Provide the [x, y] coordinate of the cell's center where the given text is located.  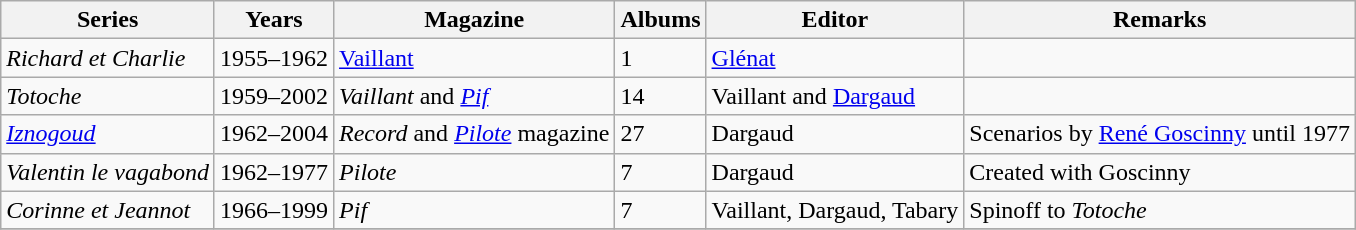
Years [274, 20]
Magazine [474, 20]
Pif [474, 210]
1966–1999 [274, 210]
Vaillant and Dargaud [835, 96]
27 [660, 134]
Richard et Charlie [108, 58]
Editor [835, 20]
Totoche [108, 96]
Pilote [474, 172]
Series [108, 20]
Corinne et Jeannot [108, 210]
1962–2004 [274, 134]
Iznogoud [108, 134]
Valentin le vagabond [108, 172]
1955–1962 [274, 58]
Record and Pilote magazine [474, 134]
1962–1977 [274, 172]
1 [660, 58]
Vaillant, Dargaud, Tabary [835, 210]
Spinoff to Totoche [1160, 210]
1959–2002 [274, 96]
14 [660, 96]
Albums [660, 20]
Glénat [835, 58]
Created with Goscinny [1160, 172]
Remarks [1160, 20]
Vaillant and Pif [474, 96]
Scenarios by René Goscinny until 1977 [1160, 134]
Vaillant [474, 58]
